Search for the cell housing the specified text and yield its [x, y] center coordinate. 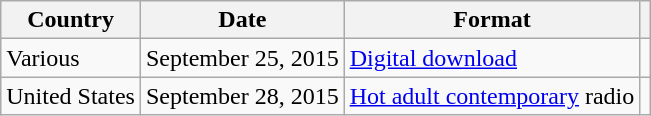
Country [71, 20]
Date [242, 20]
Format [492, 20]
September 28, 2015 [242, 96]
Hot adult contemporary radio [492, 96]
United States [71, 96]
Digital download [492, 58]
September 25, 2015 [242, 58]
Various [71, 58]
